Extract the (x, y) coordinate from the center of the cell holding the provided text.  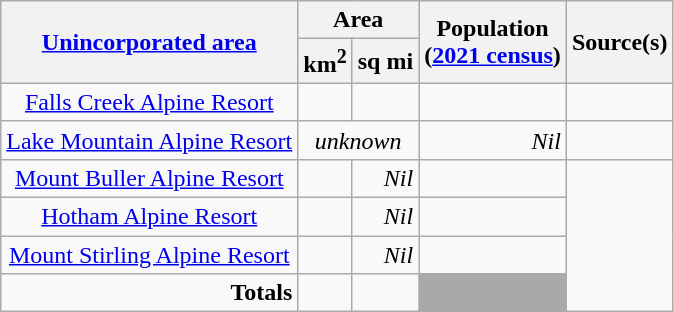
Totals (150, 293)
km2 (325, 62)
Population(2021 census) (493, 42)
Falls Creek Alpine Resort (150, 102)
Mount Buller Alpine Resort (150, 178)
Mount Stirling Alpine Resort (150, 255)
Area (358, 20)
Hotham Alpine Resort (150, 217)
sq mi (385, 62)
Unincorporated area (150, 42)
Lake Mountain Alpine Resort (150, 140)
unknown (358, 140)
Source(s) (620, 42)
